Pinpoint the cell where the given text exists, returning its [x, y] midpoint coordinate. 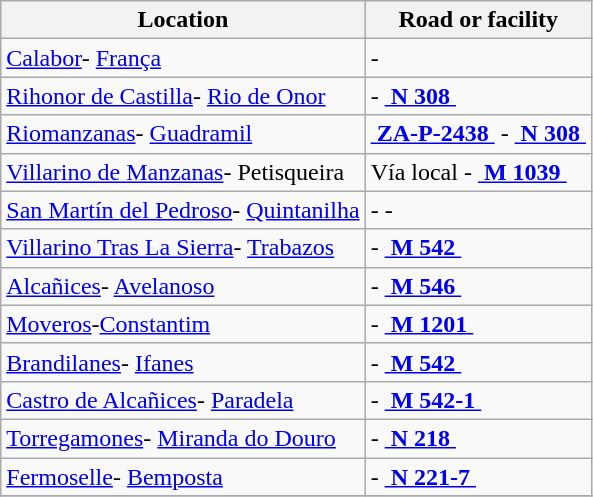
Castro de Alcañices- Paradela [183, 400]
Riomanzanas- Guadramil [183, 134]
Villarino Tras La Sierra- Trabazos [183, 248]
- M 542-1 [478, 400]
San Martín del Pedroso- Quintanilha [183, 210]
Villarino de Manzanas- Petisqueira [183, 172]
- N 218 [478, 438]
Vía local - M 1039 [478, 172]
Calabor- França [183, 58]
- - [478, 210]
- N 221-7 [478, 477]
Brandilanes- Ifanes [183, 362]
- M 546 [478, 286]
ZA-P-2438 - N 308 [478, 134]
Road or facility [478, 20]
Location [183, 20]
Torregamones- Miranda do Douro [183, 438]
- [478, 58]
Moveros-Constantim [183, 324]
- M 1201 [478, 324]
Alcañices- Avelanoso [183, 286]
Fermoselle- Bemposta [183, 477]
Rihonor de Castilla- Rio de Onor [183, 96]
- N 308 [478, 96]
